From the cell containing the given text, extract its center point as (x, y) coordinate. 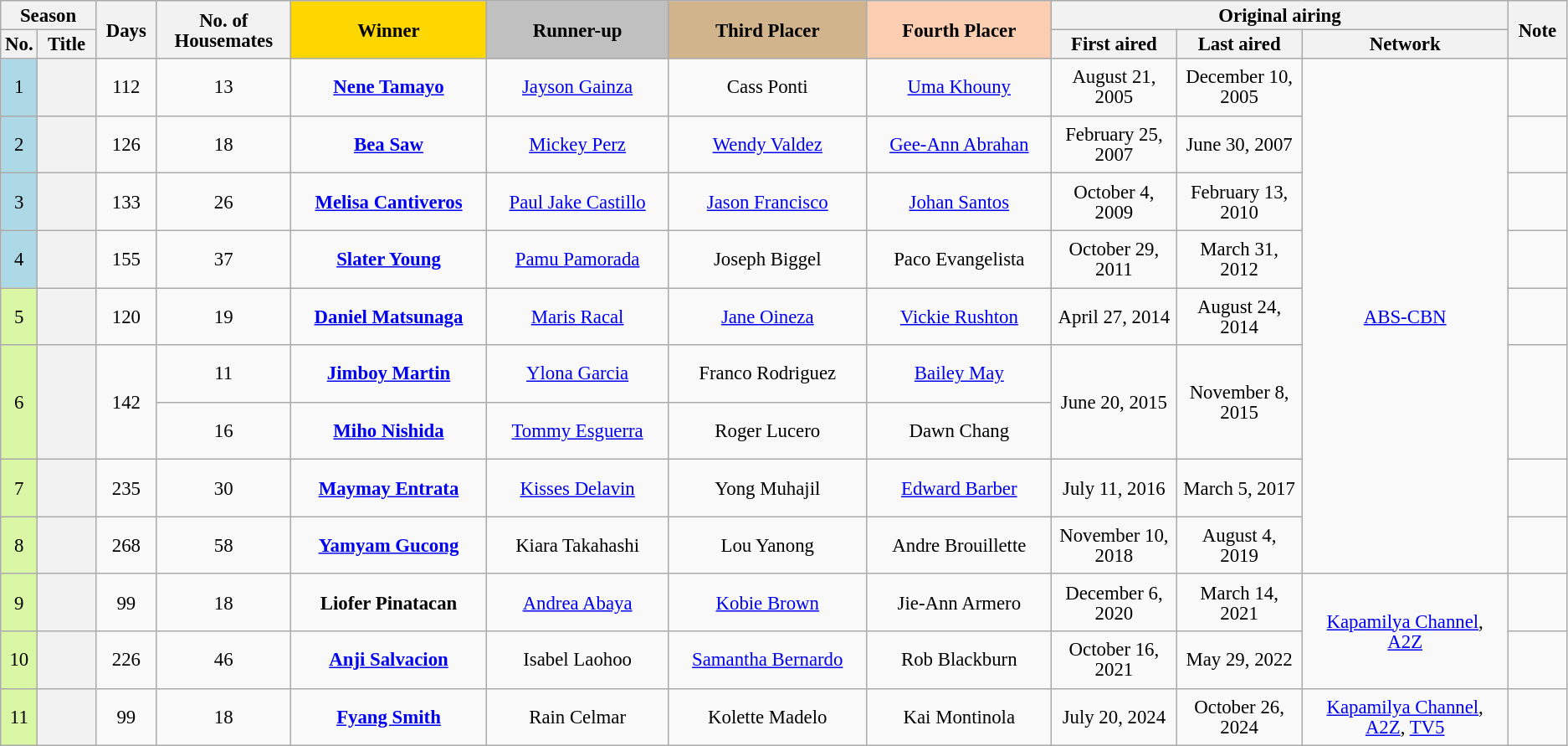
Miho Nishida (388, 430)
Kisses Delavin (577, 488)
June 30, 2007 (1239, 145)
August 21, 2005 (1115, 87)
No. ofHousemates (223, 30)
November 10, 2018 (1115, 545)
Fourth Placer (959, 30)
235 (126, 488)
Franco Rodriguez (767, 373)
October 29, 2011 (1115, 259)
October 26, 2024 (1239, 717)
Tommy Esguerra (577, 430)
Yamyam Gucong (388, 545)
Pamu Pamorada (577, 259)
Lou Yanong (767, 545)
16 (223, 430)
Johan Santos (959, 202)
Fyang Smith (388, 717)
December 6, 2020 (1115, 603)
July 20, 2024 (1115, 717)
142 (126, 402)
30 (223, 488)
58 (223, 545)
Kai Montinola (959, 717)
December 10, 2005 (1239, 87)
October 4, 2009 (1115, 202)
1 (19, 87)
Kapamilya Channel,A2Z, TV5 (1405, 717)
Liofer Pinatacan (388, 603)
Last aired (1239, 45)
November 8, 2015 (1239, 402)
Yong Muhajil (767, 488)
ABS-CBN (1405, 316)
Gee-Ann Abrahan (959, 145)
Uma Khouny (959, 87)
Andre Brouillette (959, 545)
Jimboy Martin (388, 373)
Third Placer (767, 30)
Cass Ponti (767, 87)
19 (223, 316)
Anji Salvacion (388, 660)
9 (19, 603)
No. (19, 45)
112 (126, 87)
Wendy Valdez (767, 145)
Winner (388, 30)
6 (19, 402)
August 24, 2014 (1239, 316)
Nene Tamayo (388, 87)
10 (19, 660)
Isabel Laohoo (577, 660)
4 (19, 259)
June 20, 2015 (1115, 402)
Maymay Entrata (388, 488)
26 (223, 202)
July 11, 2016 (1115, 488)
April 27, 2014 (1115, 316)
120 (126, 316)
Paco Evangelista (959, 259)
Melisa Cantiveros (388, 202)
May 29, 2022 (1239, 660)
226 (126, 660)
Days (126, 30)
Edward Barber (959, 488)
8 (19, 545)
2 (19, 145)
February 13, 2010 (1239, 202)
126 (126, 145)
Daniel Matsunaga (388, 316)
Rain Celmar (577, 717)
Jayson Gainza (577, 87)
Title (67, 45)
268 (126, 545)
Vickie Rushton (959, 316)
Dawn Chang (959, 430)
Runner-up (577, 30)
Network (1405, 45)
5 (19, 316)
March 14, 2021 (1239, 603)
Rob Blackburn (959, 660)
March 5, 2017 (1239, 488)
Samantha Bernardo (767, 660)
Mickey Perz (577, 145)
155 (126, 259)
Bailey May (959, 373)
August 4, 2019 (1239, 545)
Jie-Ann Armero (959, 603)
Jason Francisco (767, 202)
Andrea Abaya (577, 603)
46 (223, 660)
February 25, 2007 (1115, 145)
Season (49, 15)
13 (223, 87)
133 (126, 202)
Slater Young (388, 259)
Kapamilya Channel,A2Z (1405, 631)
Ylona Garcia (577, 373)
Kolette Madelo (767, 717)
Roger Lucero (767, 430)
Jane Oineza (767, 316)
Maris Racal (577, 316)
7 (19, 488)
Original airing (1280, 15)
3 (19, 202)
March 31, 2012 (1239, 259)
Paul Jake Castillo (577, 202)
37 (223, 259)
October 16, 2021 (1115, 660)
Note (1537, 30)
First aired (1115, 45)
Bea Saw (388, 145)
Kobie Brown (767, 603)
Joseph Biggel (767, 259)
Kiara Takahashi (577, 545)
